Provide the (X, Y) coordinate of the cell's center where the given text is located.  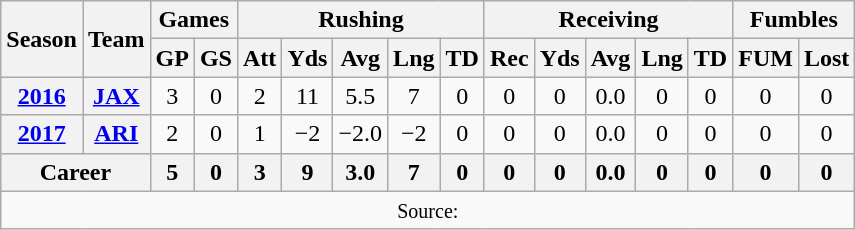
Team (116, 39)
3.0 (360, 172)
Source: (428, 210)
5.5 (360, 96)
9 (308, 172)
Career (76, 172)
2017 (42, 134)
1 (259, 134)
ARI (116, 134)
2016 (42, 96)
FUM (766, 58)
Rec (509, 58)
Games (194, 20)
−2.0 (360, 134)
GS (216, 58)
Lost (826, 58)
11 (308, 96)
JAX (116, 96)
Fumbles (794, 20)
Att (259, 58)
GP (172, 58)
Receiving (608, 20)
Rushing (360, 20)
Season (42, 39)
5 (172, 172)
